Search for the cell housing the specified text and yield its (x, y) center coordinate. 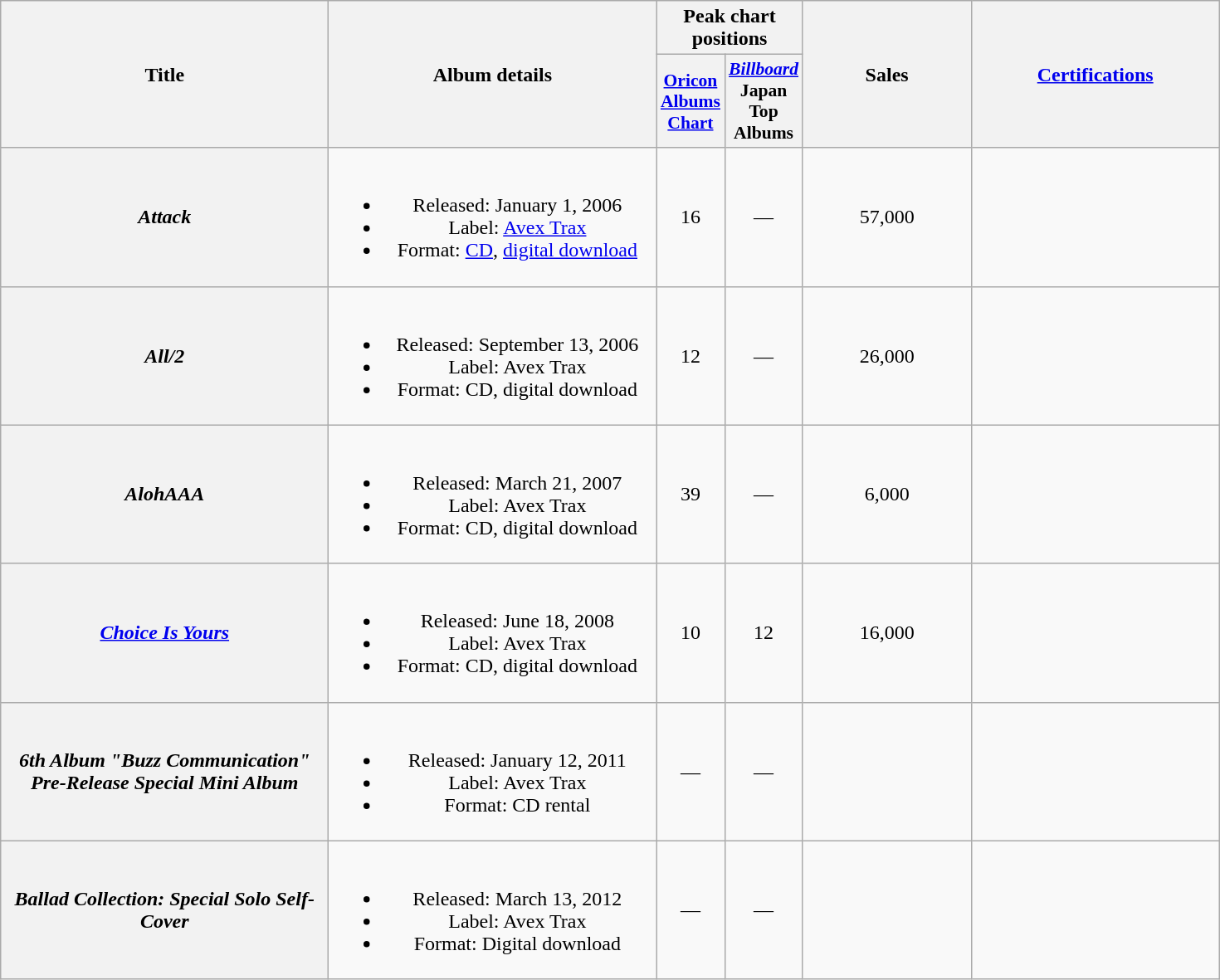
6,000 (886, 495)
39 (691, 495)
Ballad Collection: Special Solo Self-Cover (164, 909)
All/2 (164, 355)
Choice Is Yours (164, 632)
Title (164, 75)
Oricon Albums Chart (691, 101)
10 (691, 632)
AlohAAA (164, 495)
57,000 (886, 217)
16 (691, 217)
Peak chart positions (730, 28)
6th Album "Buzz Communication" Pre-Release Special Mini Album (164, 772)
Released: January 1, 2006Label: Avex TraxFormat: CD, digital download (493, 217)
Certifications (1096, 75)
26,000 (886, 355)
Billboard Japan Top Albums (764, 101)
Released: January 12, 2011Label: Avex TraxFormat: CD rental (493, 772)
Attack (164, 217)
Released: March 13, 2012Label: Avex TraxFormat: Digital download (493, 909)
Released: March 21, 2007Label: Avex TraxFormat: CD, digital download (493, 495)
16,000 (886, 632)
Released: September 13, 2006Label: Avex TraxFormat: CD, digital download (493, 355)
Album details (493, 75)
Sales (886, 75)
Released: June 18, 2008Label: Avex TraxFormat: CD, digital download (493, 632)
